Search for the cell housing the specified text and yield its [x, y] center coordinate. 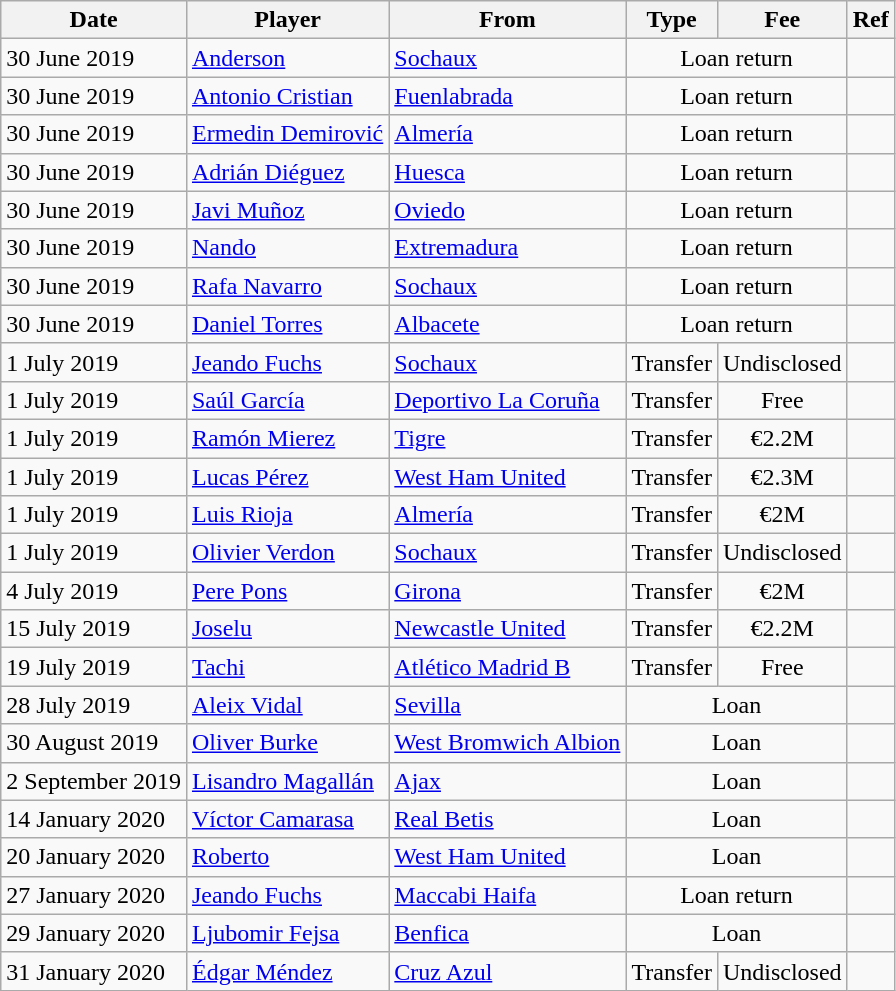
Fee [782, 20]
Nando [287, 248]
19 July 2019 [94, 667]
Deportivo La Coruña [508, 400]
Real Betis [508, 819]
Newcastle United [508, 629]
Luis Rioja [287, 515]
Fuenlabrada [508, 96]
Antonio Cristian [287, 96]
27 January 2020 [94, 895]
Type [672, 20]
Tachi [287, 667]
Saúl García [287, 400]
Édgar Méndez [287, 971]
€2.3M [782, 477]
31 January 2020 [94, 971]
Sevilla [508, 705]
Tigre [508, 438]
Víctor Camarasa [287, 819]
Ermedin Demirović [287, 134]
Lucas Pérez [287, 477]
West Bromwich Albion [508, 743]
Girona [508, 591]
Maccabi Haifa [508, 895]
Atlético Madrid B [508, 667]
4 July 2019 [94, 591]
20 January 2020 [94, 857]
Benfica [508, 933]
Anderson [287, 58]
Ljubomir Fejsa [287, 933]
15 July 2019 [94, 629]
Adrián Diéguez [287, 172]
Player [287, 20]
Lisandro Magallán [287, 781]
30 August 2019 [94, 743]
Oviedo [508, 210]
28 July 2019 [94, 705]
Cruz Azul [508, 971]
14 January 2020 [94, 819]
Rafa Navarro [287, 286]
Ref [870, 20]
Albacete [508, 324]
Joselu [287, 629]
From [508, 20]
Roberto [287, 857]
Oliver Burke [287, 743]
Huesca [508, 172]
Daniel Torres [287, 324]
Pere Pons [287, 591]
2 September 2019 [94, 781]
Ajax [508, 781]
Aleix Vidal [287, 705]
Olivier Verdon [287, 553]
Ramón Mierez [287, 438]
29 January 2020 [94, 933]
Javi Muñoz [287, 210]
Date [94, 20]
Extremadura [508, 248]
